Output the (X, Y) coordinate of the center of the cell containing the given text.  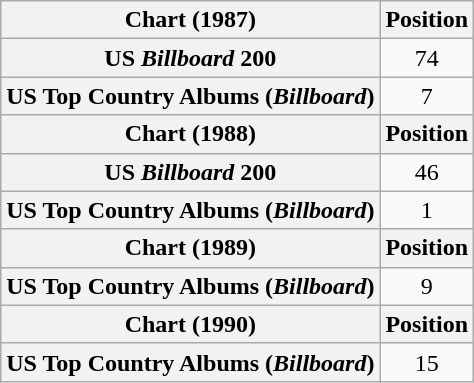
7 (427, 96)
Chart (1987) (190, 20)
Chart (1989) (190, 248)
74 (427, 58)
9 (427, 286)
Chart (1988) (190, 134)
Chart (1990) (190, 324)
15 (427, 362)
46 (427, 172)
1 (427, 210)
